Locate the cell with the specified text and output its (X, Y) center coordinate. 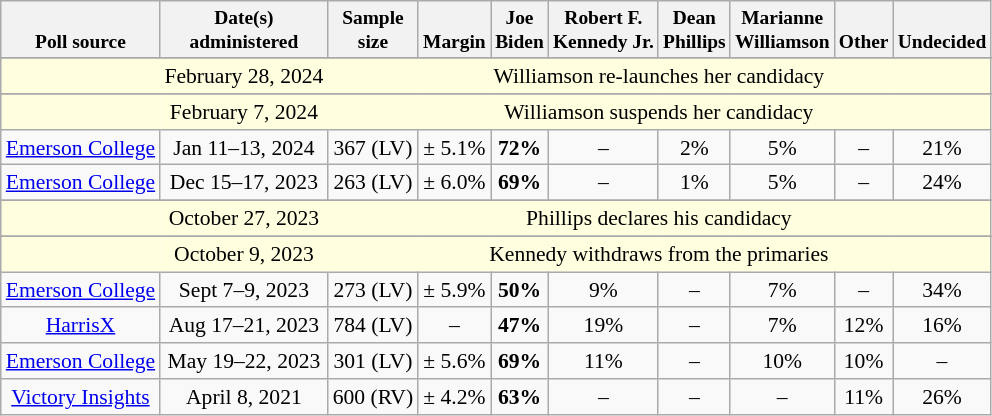
JoeBiden (520, 30)
72% (520, 148)
± 5.1% (454, 148)
9% (603, 290)
273 (LV) (374, 290)
16% (942, 326)
October 9, 2023 (244, 254)
600 (RV) (374, 397)
Other (864, 30)
Kennedy withdraws from the primaries (660, 254)
Williamson suspends her candidacy (660, 112)
1% (694, 183)
24% (942, 183)
2% (694, 148)
± 4.2% (454, 397)
Margin (454, 30)
DeanPhillips (694, 30)
Williamson re-launches her candidacy (660, 76)
Aug 17–21, 2023 (244, 326)
Undecided (942, 30)
± 5.6% (454, 361)
Phillips declares his candidacy (660, 219)
63% (520, 397)
301 (LV) (374, 361)
263 (LV) (374, 183)
Samplesize (374, 30)
October 27, 2023 (244, 219)
Robert F.Kennedy Jr. (603, 30)
19% (603, 326)
Date(s)administered (244, 30)
± 6.0% (454, 183)
February 7, 2024 (244, 112)
Sept 7–9, 2023 (244, 290)
Victory Insights (80, 397)
367 (LV) (374, 148)
May 19–22, 2023 (244, 361)
Dec 15–17, 2023 (244, 183)
784 (LV) (374, 326)
34% (942, 290)
± 5.9% (454, 290)
26% (942, 397)
February 28, 2024 (244, 76)
Jan 11–13, 2024 (244, 148)
Poll source (80, 30)
21% (942, 148)
HarrisX (80, 326)
12% (864, 326)
MarianneWilliamson (782, 30)
47% (520, 326)
April 8, 2021 (244, 397)
50% (520, 290)
